Identify which cell holds the provided text, then report its [X, Y] central coordinate. 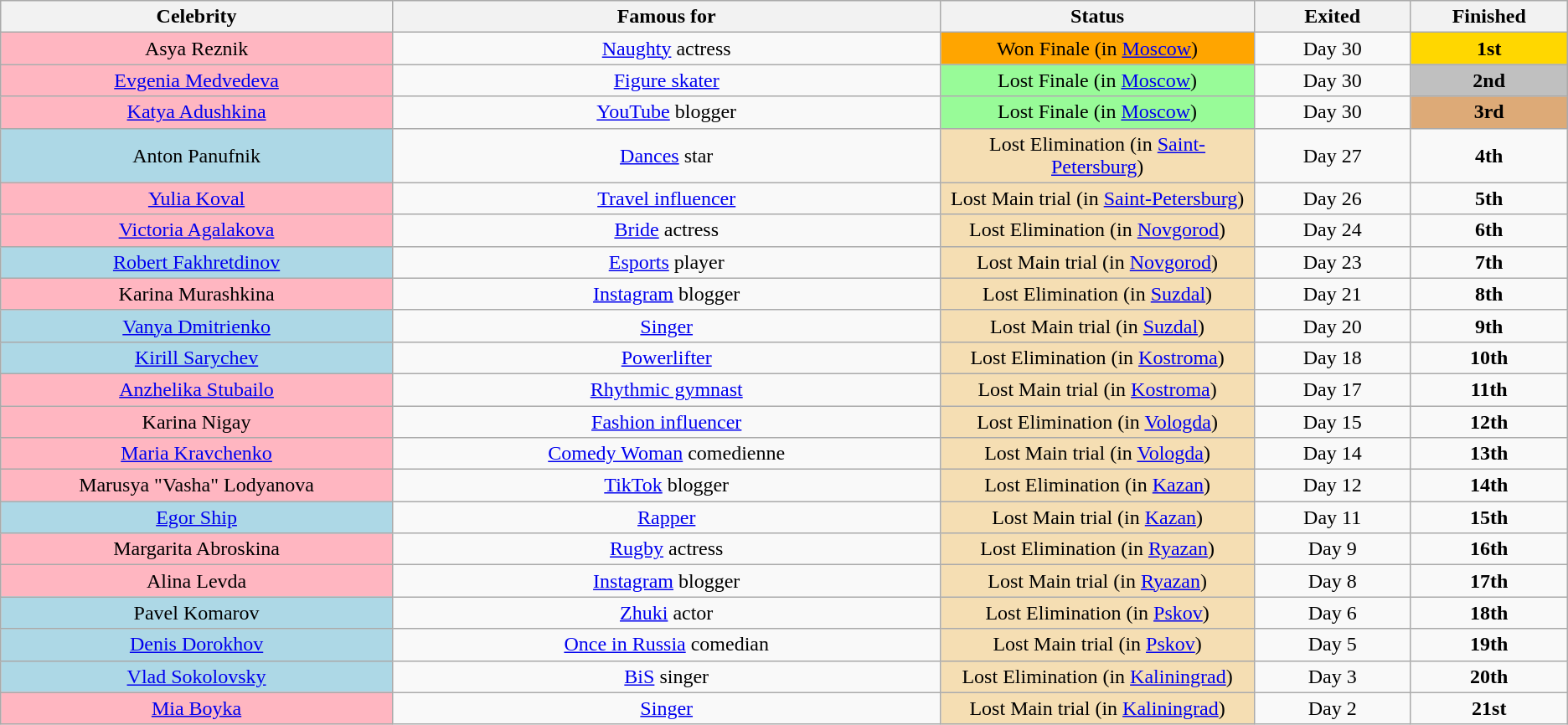
Day 20 [1332, 326]
18th [1489, 613]
Dances star [667, 156]
2nd [1489, 80]
19th [1489, 645]
Day 5 [1332, 645]
Bride actress [667, 230]
Lost Elimination (in Novgorod) [1097, 230]
1st [1489, 49]
12th [1489, 421]
Day 6 [1332, 613]
21st [1489, 708]
Day 24 [1332, 230]
Esports player [667, 262]
Katya Adushkina [197, 112]
Day 11 [1332, 517]
Day 14 [1332, 454]
Day 27 [1332, 156]
16th [1489, 549]
Lost Elimination (in Saint-Petersburg) [1097, 156]
8th [1489, 294]
Lost Main trial (in Novgorod) [1097, 262]
Asya Reznik [197, 49]
Lost Main trial (in Pskov) [1097, 645]
Lost Elimination (in Kazan) [1097, 486]
7th [1489, 262]
Fashion influencer [667, 421]
YouTube blogger [667, 112]
Lost Main trial (in Saint-Petersburg) [1097, 198]
Lost Main trial (in Kazan) [1097, 517]
5th [1489, 198]
13th [1489, 454]
Once in Russia comedian [667, 645]
Yulia Koval [197, 198]
Lost Main trial (in Vologda) [1097, 454]
Lost Main trial (in Kaliningrad) [1097, 708]
10th [1489, 357]
Day 17 [1332, 389]
Denis Dorokhov [197, 645]
Famous for [667, 17]
Karina Nigay [197, 421]
Vlad Sokolovsky [197, 676]
Robert Fakhretdinov [197, 262]
Rapper [667, 517]
Alina Levda [197, 581]
Travel influencer [667, 198]
Victoria Agalakova [197, 230]
Day 23 [1332, 262]
Karina Murashkina [197, 294]
Day 26 [1332, 198]
Celebrity [197, 17]
Anzhelika Stubailo [197, 389]
Lost Main trial (in Suzdal) [1097, 326]
Day 21 [1332, 294]
Lost Elimination (in Vologda) [1097, 421]
Margarita Abroskina [197, 549]
4th [1489, 156]
Naughty actress [667, 49]
Day 18 [1332, 357]
3rd [1489, 112]
Egor Ship [197, 517]
Maria Kravchenko [197, 454]
Lost Main trial (in Kostroma) [1097, 389]
Pavel Komarov [197, 613]
Lost Elimination (in Suzdal) [1097, 294]
Vanya Dmitrienko [197, 326]
Exited [1332, 17]
20th [1489, 676]
Rugby actress [667, 549]
Kirill Sarychev [197, 357]
Day 9 [1332, 549]
9th [1489, 326]
Lost Elimination (in Ryazan) [1097, 549]
Figure skater [667, 80]
Day 3 [1332, 676]
Day 12 [1332, 486]
Day 8 [1332, 581]
14th [1489, 486]
6th [1489, 230]
Lost Elimination (in Pskov) [1097, 613]
Mia Boyka [197, 708]
Finished [1489, 17]
Lost Main trial (in Ryazan) [1097, 581]
Lost Elimination (in Kaliningrad) [1097, 676]
Marusya "Vasha" Lodyanova [197, 486]
Comedy Woman comedienne [667, 454]
Day 15 [1332, 421]
Anton Panufnik [197, 156]
Evgenia Medvedeva [197, 80]
Won Finale (in Moscow) [1097, 49]
15th [1489, 517]
TikTok blogger [667, 486]
Status [1097, 17]
Zhuki actor [667, 613]
17th [1489, 581]
Rhythmic gymnast [667, 389]
BiS singer [667, 676]
11th [1489, 389]
Day 2 [1332, 708]
Lost Elimination (in Kostroma) [1097, 357]
Powerlifter [667, 357]
